Identify which cell holds the provided text, then report its [x, y] central coordinate. 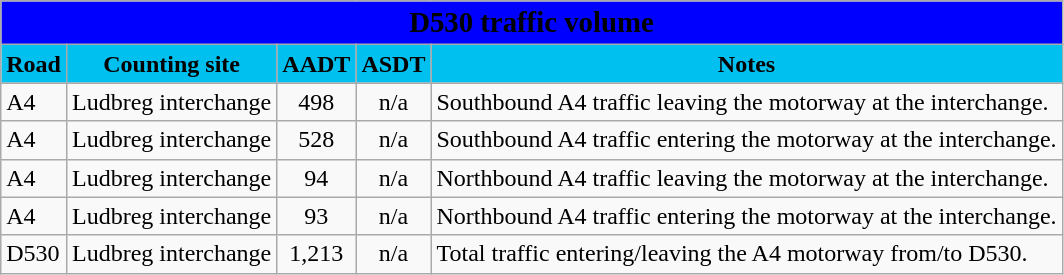
Southbound A4 traffic leaving the motorway at the interchange. [746, 102]
Counting site [171, 64]
528 [316, 140]
94 [316, 178]
498 [316, 102]
Notes [746, 64]
1,213 [316, 254]
D530 [34, 254]
Southbound A4 traffic entering the motorway at the interchange. [746, 140]
Northbound A4 traffic entering the motorway at the interchange. [746, 216]
Road [34, 64]
Northbound A4 traffic leaving the motorway at the interchange. [746, 178]
Total traffic entering/leaving the A4 motorway from/to D530. [746, 254]
D530 traffic volume [532, 23]
93 [316, 216]
ASDT [394, 64]
AADT [316, 64]
